Pinpoint the cell where the given text exists, returning its [X, Y] midpoint coordinate. 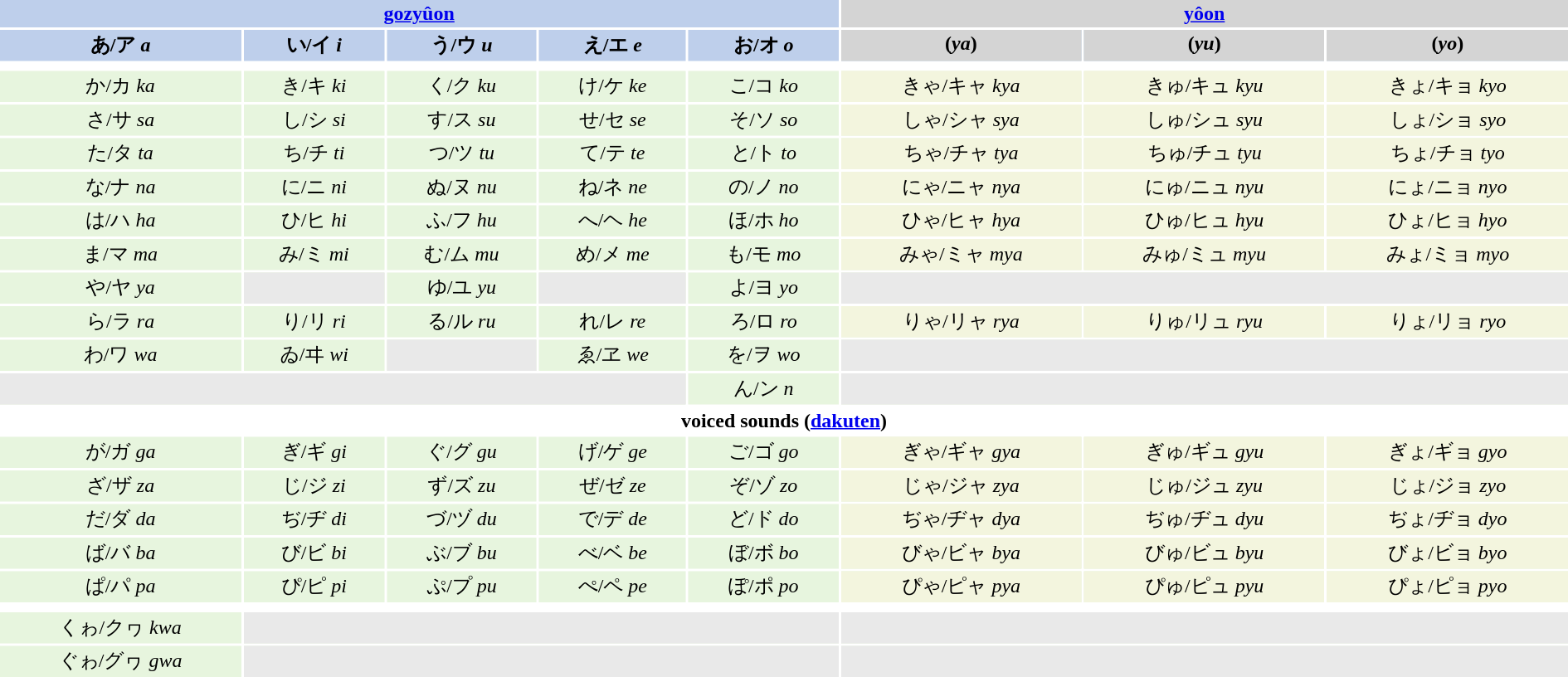
そ/ソ so [763, 120]
に/ニ ni [314, 188]
(yu) [1205, 46]
しゃ/シャ sya [961, 120]
あ/ア a [120, 46]
ず/ズ zu [461, 486]
な/ナ na [120, 188]
gozyûon [419, 13]
ろ/ロ ro [763, 322]
せ/セ se [613, 120]
みゃ/ミャ mya [961, 255]
りょ/リョ ryo [1448, 322]
ゐ/ヰ wi [314, 356]
ぢ/ヂ di [314, 520]
ちゃ/チャ tya [961, 153]
ね/ネ ne [613, 188]
ぎゃ/ギャ gya [961, 452]
ちょ/チョ tyo [1448, 153]
くゎ/クヮ kwa [120, 628]
う/ウ u [461, 46]
みゅ/ミュ myu [1205, 255]
ぢゃ/ヂャ dya [961, 520]
し/シ si [314, 120]
げ/ゲ ge [613, 452]
びょ/ビョ byo [1448, 553]
voiced sounds (dakuten) [784, 420]
みょ/ミョ myo [1448, 255]
ぬ/ヌ nu [461, 188]
びゅ/ビュ byu [1205, 553]
ぺ/ペ pe [613, 587]
(ya) [961, 46]
びゃ/ビャ bya [961, 553]
ひゅ/ヒュ hyu [1205, 222]
じゅ/ジュ zyu [1205, 486]
は/ハ ha [120, 222]
い/イ i [314, 46]
ぎょ/ギョ gyo [1448, 452]
じゃ/ジャ zya [961, 486]
を/ヲ wo [763, 356]
じょ/ジョ zyo [1448, 486]
ぴゃ/ピャ pya [961, 587]
ぐゎ/グヮ gwa [120, 661]
ぼ/ボ bo [763, 553]
ん/ン n [763, 389]
え/エ e [613, 46]
ち/チ ti [314, 153]
け/ケ ke [613, 87]
む/ム mu [461, 255]
ぽ/ポ po [763, 587]
が/ガ ga [120, 452]
ら/ラ ra [120, 322]
ぢょ/ヂョ dyo [1448, 520]
ゑ/ヱ we [613, 356]
だ/ダ da [120, 520]
ば/バ ba [120, 553]
にゃ/ニャ nya [961, 188]
と/ト to [763, 153]
れ/レ re [613, 322]
ど/ド do [763, 520]
ちゅ/チュ tyu [1205, 153]
りゅ/リュ ryu [1205, 322]
ざ/ザ za [120, 486]
じ/ジ zi [314, 486]
しゅ/シュ syu [1205, 120]
こ/コ ko [763, 87]
め/メ me [613, 255]
きゃ/キャ kya [961, 87]
ぎ/ギ gi [314, 452]
も/モ mo [763, 255]
ぷ/プ pu [461, 587]
り/リ ri [314, 322]
さ/サ sa [120, 120]
て/テ te [613, 153]
つ/ツ tu [461, 153]
ま/マ ma [120, 255]
み/ミ mi [314, 255]
にょ/ニョ nyo [1448, 188]
ぢゅ/ヂュ dyu [1205, 520]
の/ノ no [763, 188]
きゅ/キュ kyu [1205, 87]
ぞ/ゾ zo [763, 486]
か/カ ka [120, 87]
ぱ/パ pa [120, 587]
ひょ/ヒョ hyo [1448, 222]
ご/ゴ go [763, 452]
お/オ o [763, 46]
ほ/ホ ho [763, 222]
る/ル ru [461, 322]
yôon [1205, 13]
ひゃ/ヒャ hya [961, 222]
よ/ヨ yo [763, 288]
きょ/キョ kyo [1448, 87]
べ/ベ be [613, 553]
で/デ de [613, 520]
(yo) [1448, 46]
す/ス su [461, 120]
び/ビ bi [314, 553]
へ/ヘ he [613, 222]
ぶ/ブ bu [461, 553]
づ/ヅ du [461, 520]
ぜ/ゼ ze [613, 486]
ぐ/グ gu [461, 452]
しょ/ショ syo [1448, 120]
ぴゅ/ピュ pyu [1205, 587]
ぴょ/ピョ pyo [1448, 587]
ぎゅ/ギュ gyu [1205, 452]
りゃ/リャ rya [961, 322]
わ/ワ wa [120, 356]
ふ/フ hu [461, 222]
く/ク ku [461, 87]
た/タ ta [120, 153]
ひ/ヒ hi [314, 222]
ゆ/ユ yu [461, 288]
や/ヤ ya [120, 288]
にゅ/ニュ nyu [1205, 188]
ぴ/ピ pi [314, 587]
き/キ ki [314, 87]
